Return (X, Y) of the center of cell containing provided text 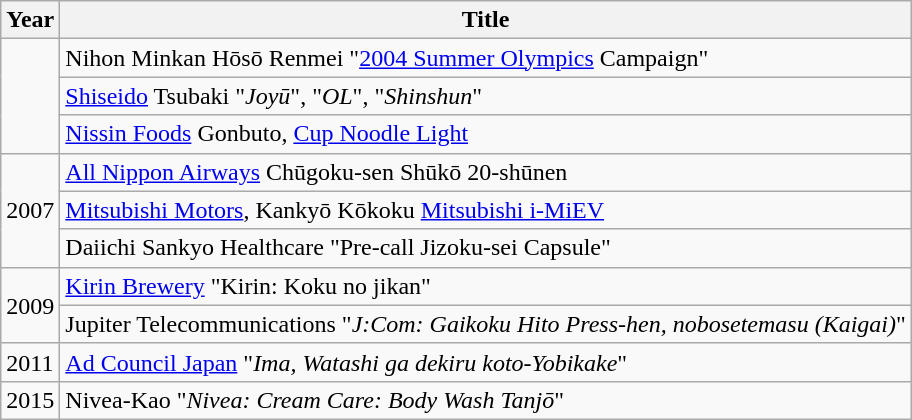
Nihon Minkan Hōsō Renmei "2004 Summer Olympics Campaign" (486, 58)
2011 (30, 362)
Shiseido Tsubaki "Joyū", "OL", "Shinshun" (486, 96)
Nissin Foods Gonbuto, Cup Noodle Light (486, 134)
2015 (30, 400)
Year (30, 20)
Mitsubishi Motors, Kankyō Kōkoku Mitsubishi i-MiEV (486, 210)
Ad Council Japan "Ima, Watashi ga dekiru koto-Yobikake" (486, 362)
Jupiter Telecommunications "J:Com: Gaikoku Hito Press-hen, nobosetemasu (Kaigai)" (486, 324)
Nivea-Kao "Nivea: Cream Care: Body Wash Tanjō" (486, 400)
Title (486, 20)
Kirin Brewery "Kirin: Koku no jikan" (486, 286)
2009 (30, 305)
2007 (30, 210)
Daiichi Sankyo Healthcare "Pre-call Jizoku-sei Capsule" (486, 248)
All Nippon Airways Chūgoku-sen Shūkō 20-shūnen (486, 172)
